Identify which cell holds the provided text, then report its [x, y] central coordinate. 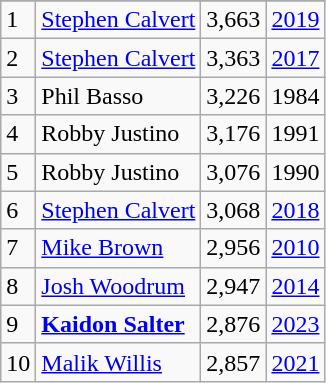
2,876 [234, 324]
Mike Brown [118, 248]
Malik Willis [118, 362]
1984 [296, 96]
2,956 [234, 248]
2 [18, 58]
2018 [296, 210]
10 [18, 362]
2017 [296, 58]
Kaidon Salter [118, 324]
5 [18, 172]
1 [18, 20]
2010 [296, 248]
Josh Woodrum [118, 286]
1991 [296, 134]
3,176 [234, 134]
2023 [296, 324]
2014 [296, 286]
2,857 [234, 362]
1990 [296, 172]
2021 [296, 362]
3,663 [234, 20]
6 [18, 210]
3,226 [234, 96]
7 [18, 248]
2,947 [234, 286]
3 [18, 96]
Phil Basso [118, 96]
3,076 [234, 172]
2019 [296, 20]
4 [18, 134]
9 [18, 324]
8 [18, 286]
3,363 [234, 58]
3,068 [234, 210]
